Scan for the cell matching the given text and deliver its [x, y] coordinate at center. 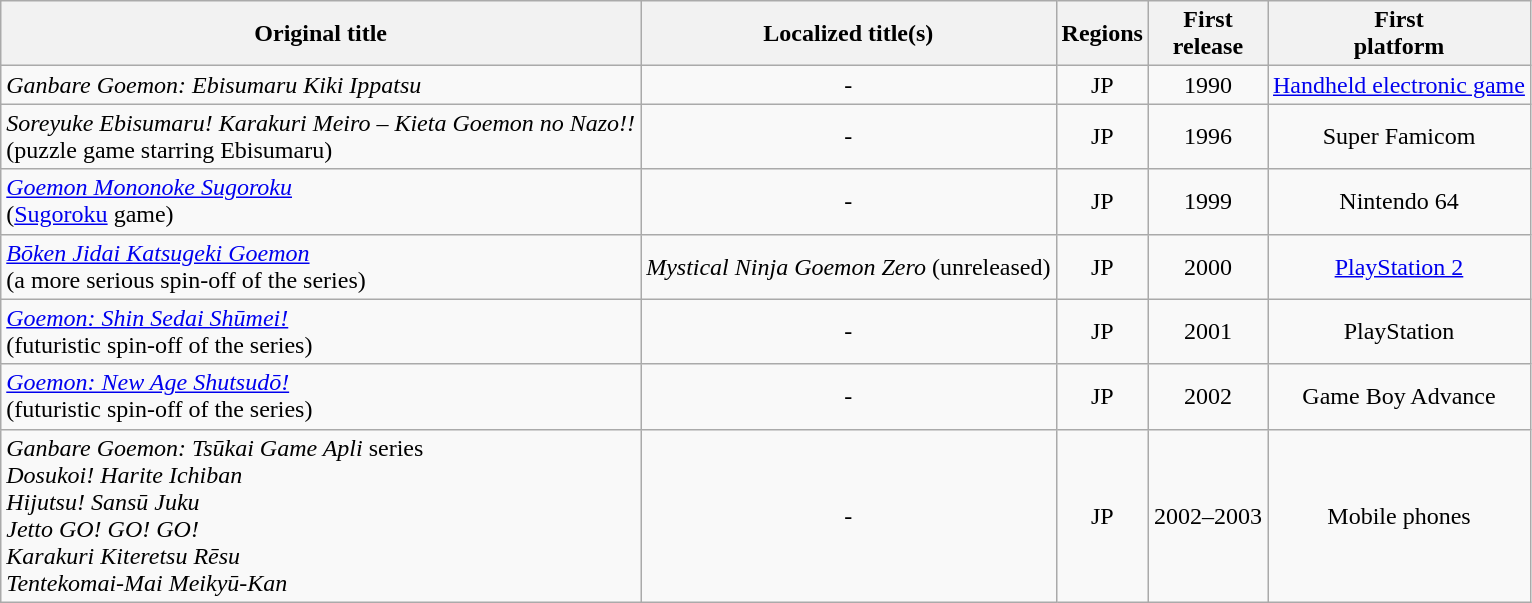
Mobile phones [1400, 516]
1990 [1208, 85]
PlayStation 2 [1400, 266]
Goemon Mononoke Sugoroku (Sugoroku game) [321, 202]
Goemon: Shin Sedai Shūmei! (futuristic spin-off of the series) [321, 332]
1996 [1208, 136]
Game Boy Advance [1400, 396]
Ganbare Goemon: Ebisumaru Kiki Ippatsu [321, 85]
Soreyuke Ebisumaru! Karakuri Meiro – Kieta Goemon no Nazo!! (puzzle game starring Ebisumaru) [321, 136]
1999 [1208, 202]
Super Famicom [1400, 136]
2002 [1208, 396]
Handheld electronic game [1400, 85]
First release [1208, 34]
Nintendo 64 [1400, 202]
2002–2003 [1208, 516]
2000 [1208, 266]
Mystical Ninja Goemon Zero (unreleased) [848, 266]
First platform [1400, 34]
Original title [321, 34]
2001 [1208, 332]
Localized title(s) [848, 34]
PlayStation [1400, 332]
Regions [1102, 34]
Goemon: New Age Shutsudō! (futuristic spin-off of the series) [321, 396]
Bōken Jidai Katsugeki Goemon (a more serious spin-off of the series) [321, 266]
